Find where the given text appears and provide that cell's center as (x, y) coordinate. 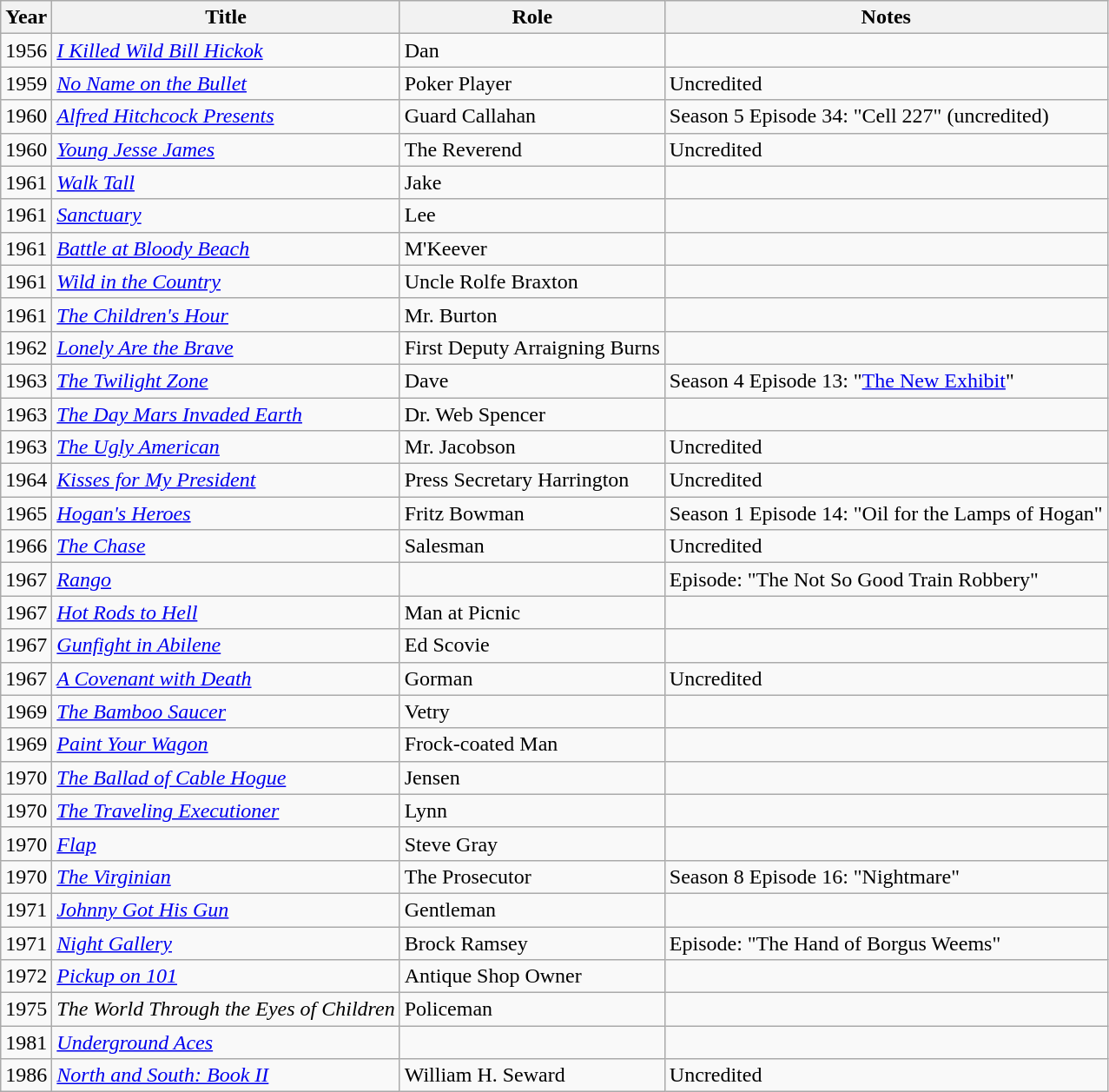
Fritz Bowman (531, 513)
1959 (26, 83)
Gentleman (531, 910)
Salesman (531, 546)
No Name on the Bullet (226, 83)
1986 (26, 1075)
The Children's Hour (226, 314)
Sanctuary (226, 215)
Rango (226, 579)
Year (26, 17)
Hot Rods to Hell (226, 612)
1981 (26, 1042)
Gunfight in Abilene (226, 645)
The Ugly American (226, 447)
The Prosecutor (531, 877)
Dr. Web Spencer (531, 414)
Walk Tall (226, 182)
Dave (531, 381)
Notes (886, 17)
Lonely Are the Brave (226, 347)
Uncle Rolfe Braxton (531, 281)
I Killed Wild Bill Hickok (226, 50)
The Twilight Zone (226, 381)
Episode: "The Not So Good Train Robbery" (886, 579)
Dan (531, 50)
Brock Ramsey (531, 943)
Season 5 Episode 34: "Cell 227" (uncredited) (886, 116)
Role (531, 17)
Gorman (531, 678)
Vetry (531, 711)
1975 (26, 1009)
Kisses for My President (226, 480)
Steve Gray (531, 844)
First Deputy Arraigning Burns (531, 347)
Antique Shop Owner (531, 976)
A Covenant with Death (226, 678)
The Bamboo Saucer (226, 711)
Policeman (531, 1009)
The Day Mars Invaded Earth (226, 414)
Season 1 Episode 14: "Oil for the Lamps of Hogan" (886, 513)
William H. Seward (531, 1075)
Poker Player (531, 83)
Jensen (531, 778)
1962 (26, 347)
Battle at Bloody Beach (226, 248)
Wild in the Country (226, 281)
The Virginian (226, 877)
Episode: "The Hand of Borgus Weems" (886, 943)
Mr. Jacobson (531, 447)
The Traveling Executioner (226, 811)
1964 (26, 480)
Frock-coated Man (531, 745)
1966 (26, 546)
Jake (531, 182)
The Chase (226, 546)
Season 4 Episode 13: "The New Exhibit" (886, 381)
1965 (26, 513)
Underground Aces (226, 1042)
Season 8 Episode 16: "Nightmare" (886, 877)
The Reverend (531, 149)
Title (226, 17)
Johnny Got His Gun (226, 910)
M'Keever (531, 248)
North and South: Book II (226, 1075)
Press Secretary Harrington (531, 480)
Night Gallery (226, 943)
Young Jesse James (226, 149)
Guard Callahan (531, 116)
Lynn (531, 811)
Alfred Hitchcock Presents (226, 116)
Flap (226, 844)
The Ballad of Cable Hogue (226, 778)
1972 (26, 976)
1956 (26, 50)
Man at Picnic (531, 612)
Lee (531, 215)
Hogan's Heroes (226, 513)
Ed Scovie (531, 645)
Paint Your Wagon (226, 745)
Mr. Burton (531, 314)
Pickup on 101 (226, 976)
The World Through the Eyes of Children (226, 1009)
